Pinpoint the cell where the given text exists, returning its (x, y) midpoint coordinate. 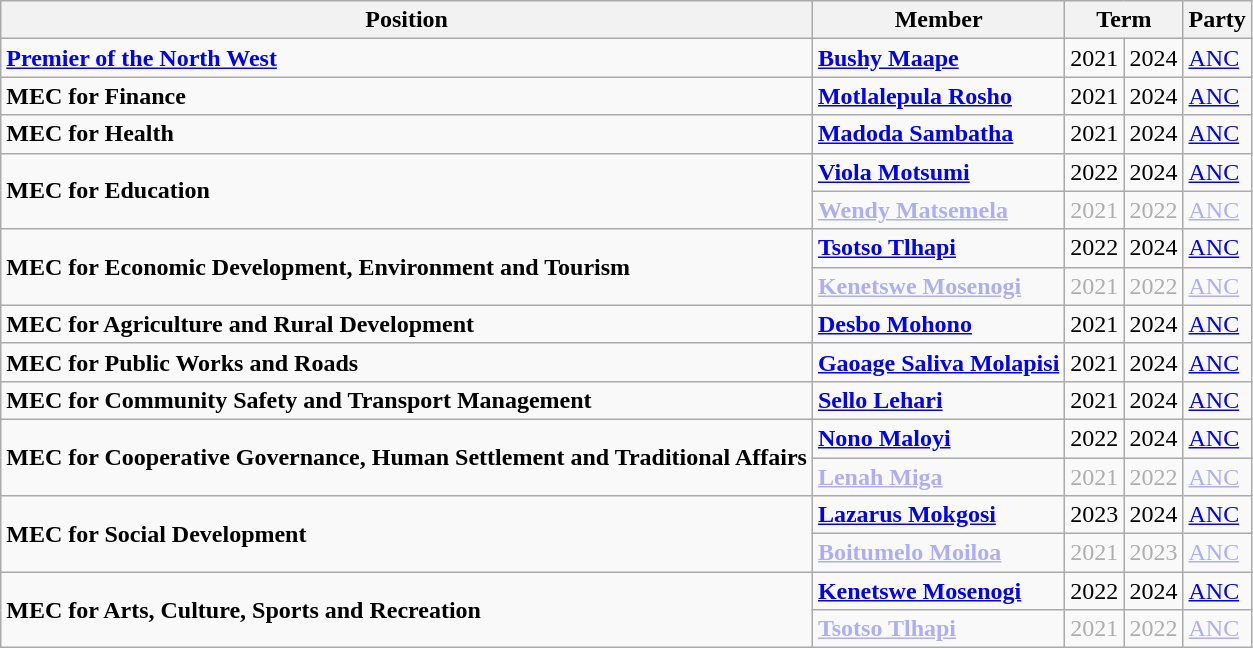
MEC for Community Safety and Transport Management (407, 400)
Viola Motsumi (938, 172)
MEC for Cooperative Governance, Human Settlement and Traditional Affairs (407, 457)
Nono Maloyi (938, 438)
MEC for Social Development (407, 534)
MEC for Arts, Culture, Sports and Recreation (407, 610)
Motlalepula Rosho (938, 96)
Lazarus Mokgosi (938, 515)
Term (1124, 20)
Party (1217, 20)
Premier of the North West (407, 58)
Wendy Matsemela (938, 210)
MEC for Health (407, 134)
Gaoage Saliva Molapisi (938, 362)
Madoda Sambatha (938, 134)
MEC for Finance (407, 96)
MEC for Public Works and Roads (407, 362)
Desbo Mohono (938, 324)
Lenah Miga (938, 477)
Bushy Maape (938, 58)
Member (938, 20)
MEC for Agriculture and Rural Development (407, 324)
MEC for Education (407, 191)
Boitumelo Moiloa (938, 553)
Position (407, 20)
Sello Lehari (938, 400)
MEC for Economic Development, Environment and Tourism (407, 267)
